From the cell containing the given text, extract its center point as [x, y] coordinate. 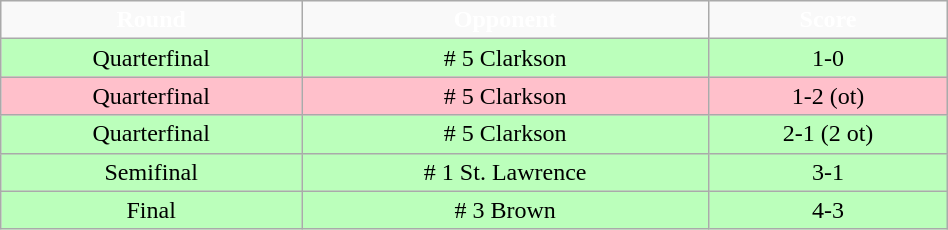
3-1 [828, 172]
Opponent [506, 20]
Semifinal [152, 172]
1-2 (ot) [828, 96]
2-1 (2 ot) [828, 134]
Round [152, 20]
1-0 [828, 58]
# 1 St. Lawrence [506, 172]
4-3 [828, 210]
Final [152, 210]
Score [828, 20]
# 3 Brown [506, 210]
